Detect which cell encompasses the target text, then output its (x, y) center coordinate. 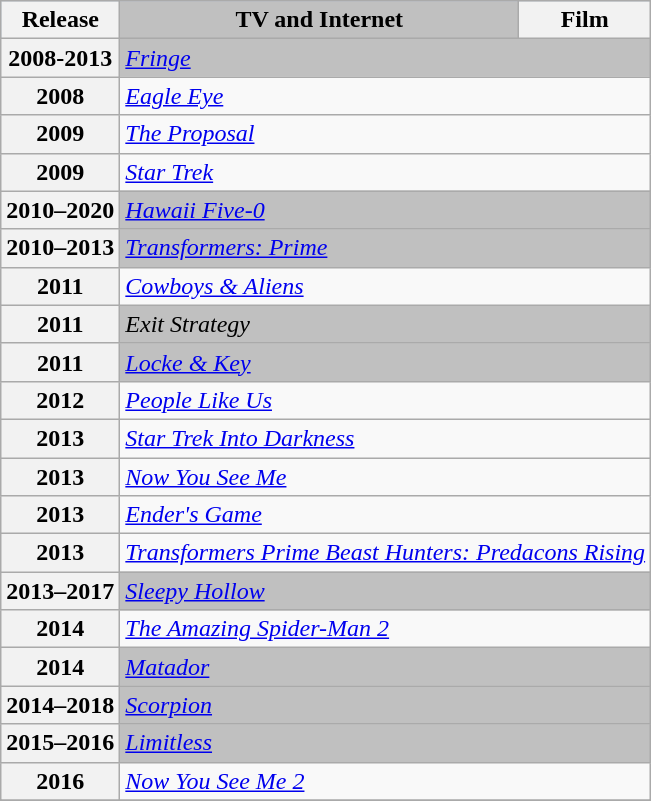
The Amazing Spider-Man 2 (386, 629)
2010–2013 (60, 248)
Scorpion (386, 705)
People Like Us (386, 400)
Now You See Me 2 (386, 781)
2013–2017 (60, 591)
Eagle Eye (386, 96)
Star Trek Into Darkness (386, 438)
Exit Strategy (386, 324)
2014–2018 (60, 705)
Fringe (386, 58)
2012 (60, 400)
Hawaii Five-0 (386, 210)
Film (585, 20)
Cowboys & Aliens (386, 286)
The Proposal (386, 134)
TV and Internet (320, 20)
Now You See Me (386, 477)
2010–2020 (60, 210)
Release (60, 20)
Transformers: Prime (386, 248)
Matador (386, 667)
2008 (60, 96)
Locke & Key (386, 362)
Transformers Prime Beast Hunters: Predacons Rising (386, 553)
Limitless (386, 743)
Sleepy Hollow (386, 591)
2015–2016 (60, 743)
Star Trek (386, 172)
Ender's Game (386, 515)
2016 (60, 781)
2008-2013 (60, 58)
